Identify which cell holds the provided text, then report its [x, y] central coordinate. 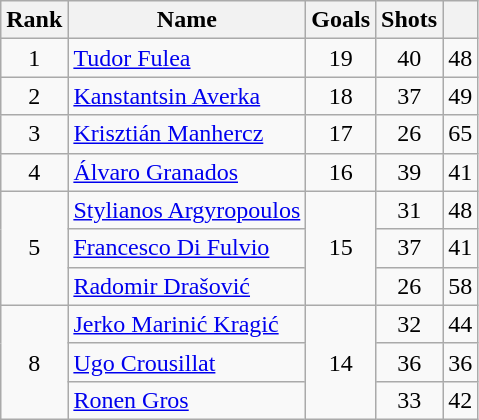
40 [410, 58]
16 [341, 172]
32 [410, 324]
49 [460, 96]
39 [410, 172]
3 [34, 134]
5 [34, 248]
19 [341, 58]
Tudor Fulea [187, 58]
Goals [341, 20]
2 [34, 96]
Kanstantsin Averka [187, 96]
15 [341, 248]
18 [341, 96]
Stylianos Argyropoulos [187, 210]
Jerko Marinić Kragić [187, 324]
14 [341, 362]
Radomir Drašović [187, 286]
17 [341, 134]
42 [460, 400]
31 [410, 210]
65 [460, 134]
Name [187, 20]
Krisztián Manhercz [187, 134]
44 [460, 324]
1 [34, 58]
4 [34, 172]
Álvaro Granados [187, 172]
33 [410, 400]
Ugo Crousillat [187, 362]
8 [34, 362]
Ronen Gros [187, 400]
Francesco Di Fulvio [187, 248]
Rank [34, 20]
Shots [410, 20]
58 [460, 286]
